Extract the (x, y) coordinate from the center of the cell holding the provided text.  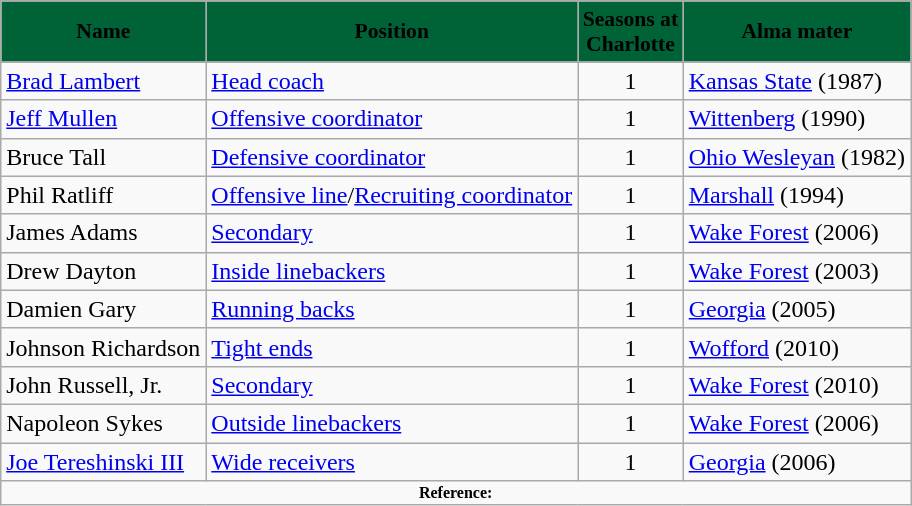
Reference: (456, 493)
Bruce Tall (104, 157)
James Adams (104, 233)
Wide receivers (392, 461)
Marshall (1994) (796, 195)
Ohio Wesleyan (1982) (796, 157)
Inside linebackers (392, 271)
Joe Tereshinski III (104, 461)
Wittenberg (1990) (796, 119)
Head coach (392, 81)
Georgia (2005) (796, 309)
Johnson Richardson (104, 347)
Position (392, 32)
Drew Dayton (104, 271)
Kansas State (1987) (796, 81)
Seasons atCharlotte (630, 32)
Offensive coordinator (392, 119)
Offensive line/Recruiting coordinator (392, 195)
Alma mater (796, 32)
Name (104, 32)
Wake Forest (2010) (796, 385)
Jeff Mullen (104, 119)
John Russell, Jr. (104, 385)
Tight ends (392, 347)
Georgia (2006) (796, 461)
Defensive coordinator (392, 157)
Outside linebackers (392, 423)
Damien Gary (104, 309)
Wofford (2010) (796, 347)
Running backs (392, 309)
Phil Ratliff (104, 195)
Wake Forest (2003) (796, 271)
Brad Lambert (104, 81)
Napoleon Sykes (104, 423)
